Capture the cell that displays the provided text and extract its [x, y] central coordinate. 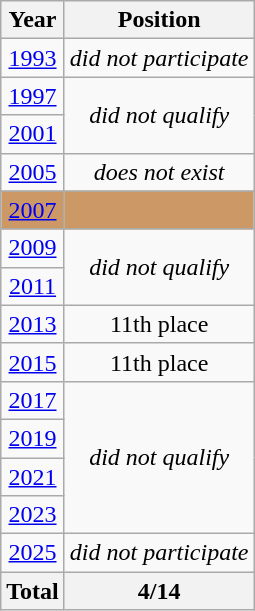
1993 [33, 58]
1997 [33, 96]
2015 [33, 362]
does not exist [159, 172]
2025 [33, 553]
2007 [33, 210]
2019 [33, 438]
2005 [33, 172]
2023 [33, 515]
2013 [33, 324]
2009 [33, 248]
2011 [33, 286]
2017 [33, 400]
2021 [33, 477]
2001 [33, 134]
Total [33, 591]
4/14 [159, 591]
Position [159, 20]
Year [33, 20]
